Find where the given text appears and provide that cell's center as (x, y) coordinate. 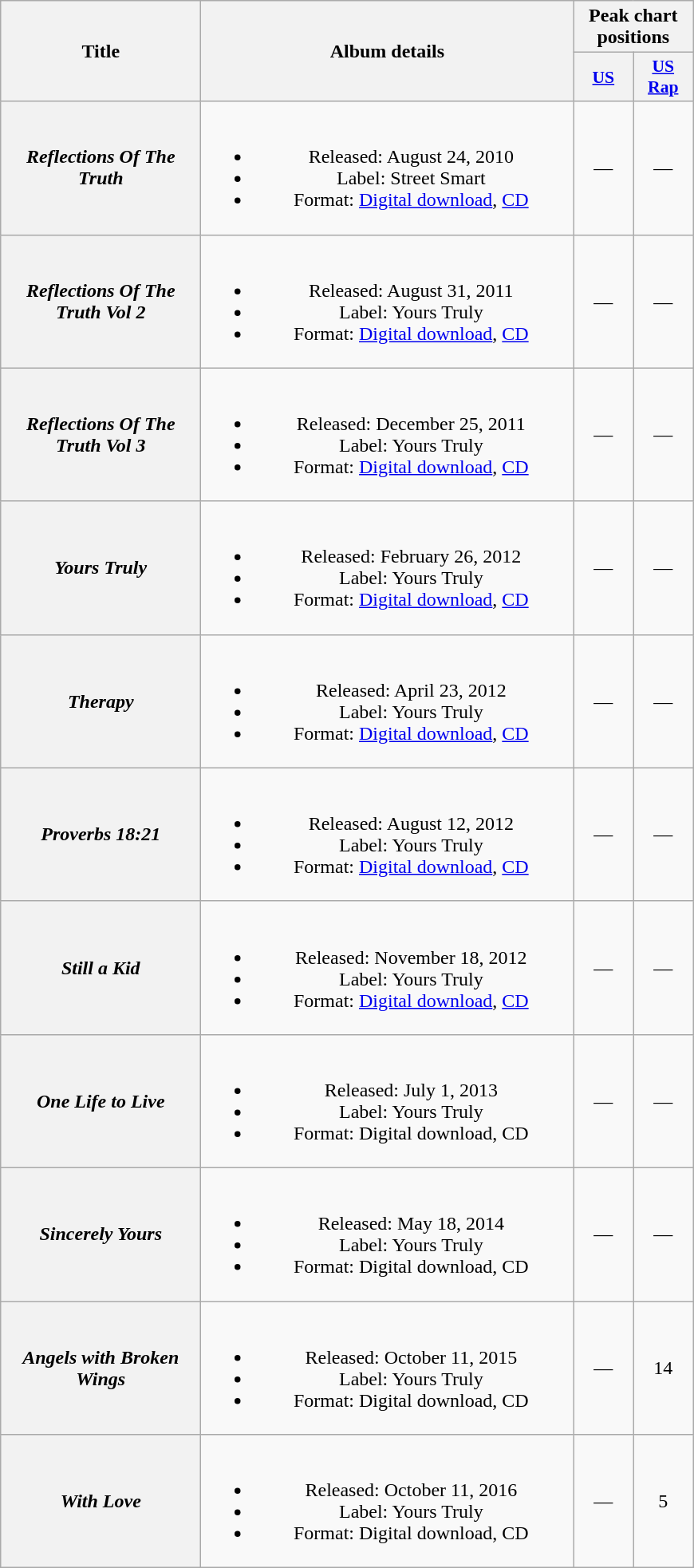
Released: October 11, 2015Label: Yours TrulyFormat: Digital download, CD (388, 1368)
Proverbs 18:21 (101, 835)
Still a Kid (101, 967)
Released: December 25, 2011Label: Yours TrulyFormat: Digital download, CD (388, 434)
Peak chart positions (633, 27)
14 (664, 1368)
Therapy (101, 701)
Reflections Of The Truth Vol 2 (101, 302)
Reflections Of The Truth (101, 168)
USRap (664, 77)
Released: August 12, 2012Label: Yours TrulyFormat: Digital download, CD (388, 835)
Released: April 23, 2012Label: Yours TrulyFormat: Digital download, CD (388, 701)
Released: November 18, 2012Label: Yours TrulyFormat: Digital download, CD (388, 967)
Released: July 1, 2013Label: Yours TrulyFormat: Digital download, CD (388, 1101)
Sincerely Yours (101, 1234)
US (603, 77)
Angels with Broken Wings (101, 1368)
Yours Truly (101, 568)
Released: August 31, 2011Label: Yours TrulyFormat: Digital download, CD (388, 302)
Title (101, 51)
5 (664, 1502)
With Love (101, 1502)
Released: February 26, 2012Label: Yours TrulyFormat: Digital download, CD (388, 568)
Released: October 11, 2016Label: Yours TrulyFormat: Digital download, CD (388, 1502)
Reflections Of The Truth Vol 3 (101, 434)
Released: August 24, 2010Label: Street SmartFormat: Digital download, CD (388, 168)
Album details (388, 51)
Released: May 18, 2014Label: Yours TrulyFormat: Digital download, CD (388, 1234)
One Life to Live (101, 1101)
